Pinpoint the cell where the given text exists, returning its [x, y] midpoint coordinate. 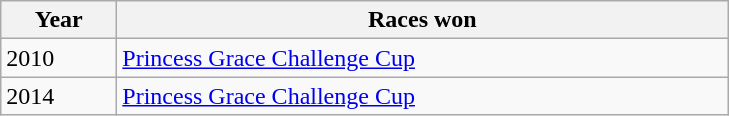
2010 [59, 58]
2014 [59, 96]
Races won [422, 20]
Year [59, 20]
